Pinpoint the cell where the given text exists, returning its (X, Y) midpoint coordinate. 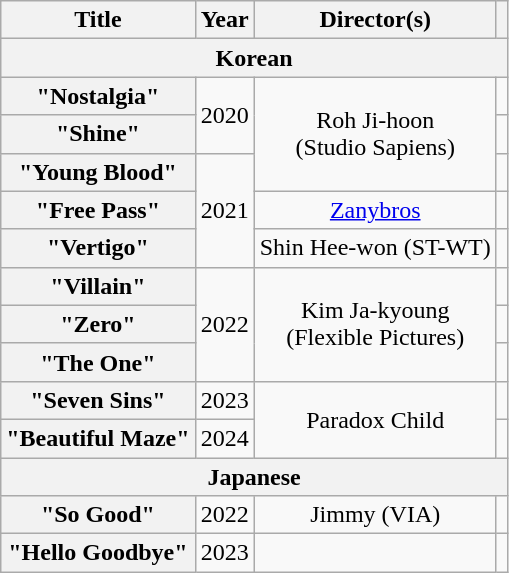
Jimmy (VIA) (375, 515)
Title (98, 20)
Paradox Child (375, 419)
2020 (224, 115)
2024 (224, 438)
"Young Blood" (98, 172)
Korean (254, 58)
Japanese (254, 477)
"The One" (98, 362)
Director(s) (375, 20)
"Free Pass" (98, 210)
"Hello Goodbye" (98, 553)
2021 (224, 210)
"Nostalgia" (98, 96)
Year (224, 20)
"So Good" (98, 515)
Zanybros (375, 210)
Shin Hee-won (ST-WT) (375, 248)
"Shine" (98, 134)
"Seven Sins" (98, 400)
"Vertigo" (98, 248)
"Zero" (98, 324)
"Beautiful Maze" (98, 438)
Kim Ja-kyoung(Flexible Pictures) (375, 324)
"Villain" (98, 286)
Roh Ji-hoon(Studio Sapiens) (375, 134)
